Pinpoint the cell where the given text exists, returning its (x, y) midpoint coordinate. 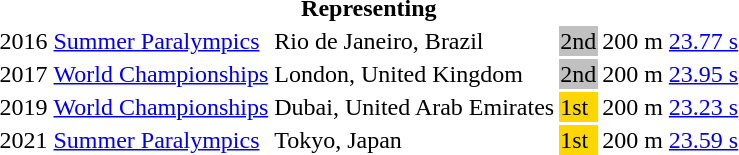
London, United Kingdom (414, 74)
Dubai, United Arab Emirates (414, 107)
Tokyo, Japan (414, 140)
23.23 s (703, 107)
Rio de Janeiro, Brazil (414, 41)
23.77 s (703, 41)
23.95 s (703, 74)
23.59 s (703, 140)
